Extract the [X, Y] coordinate from the center of the cell holding the provided text.  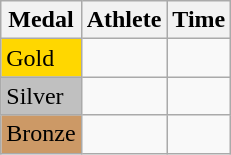
Bronze [41, 134]
Medal [41, 20]
Athlete [124, 20]
Time [199, 20]
Silver [41, 96]
Gold [41, 58]
